Locate the cell with the specified text and output its (x, y) center coordinate. 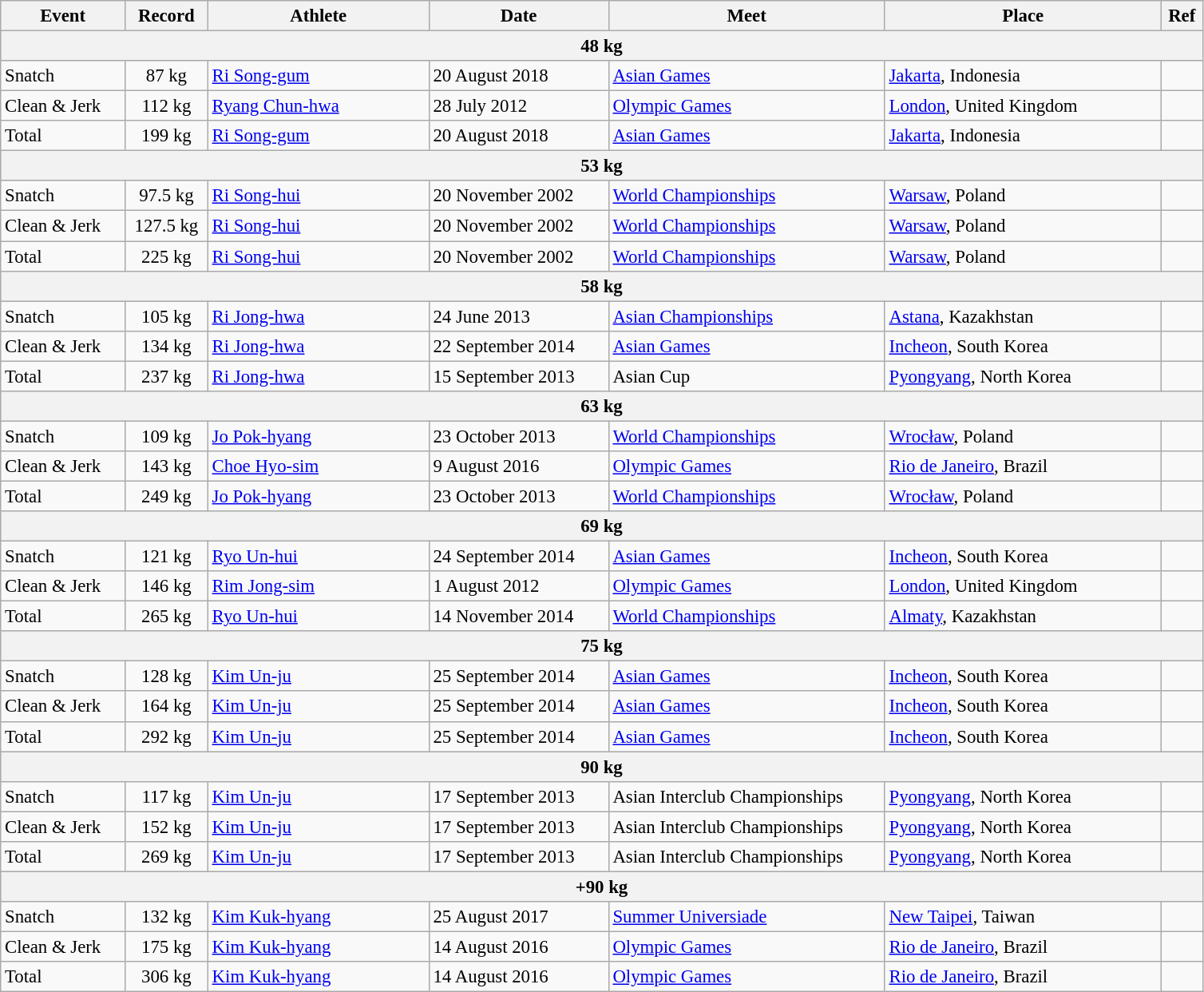
69 kg (602, 526)
225 kg (166, 256)
Athlete (318, 16)
134 kg (166, 346)
63 kg (602, 407)
+90 kg (602, 887)
Ref (1182, 16)
Asian Cup (747, 376)
New Taipei, Taiwan (1023, 917)
112 kg (166, 106)
9 August 2016 (519, 466)
25 August 2017 (519, 917)
132 kg (166, 917)
121 kg (166, 557)
164 kg (166, 707)
146 kg (166, 586)
Event (63, 16)
53 kg (602, 166)
127.5 kg (166, 226)
22 September 2014 (519, 346)
Summer Universiade (747, 917)
24 September 2014 (519, 557)
87 kg (166, 76)
Almaty, Kazakhstan (1023, 617)
14 November 2014 (519, 617)
117 kg (166, 796)
75 kg (602, 646)
143 kg (166, 466)
237 kg (166, 376)
Rim Jong-sim (318, 586)
97.5 kg (166, 196)
306 kg (166, 977)
175 kg (166, 946)
Choe Hyo-sim (318, 466)
Ryang Chun-hwa (318, 106)
15 September 2013 (519, 376)
Astana, Kazakhstan (1023, 316)
Asian Championships (747, 316)
249 kg (166, 496)
58 kg (602, 286)
128 kg (166, 677)
Date (519, 16)
28 July 2012 (519, 106)
292 kg (166, 736)
109 kg (166, 436)
199 kg (166, 136)
105 kg (166, 316)
90 kg (602, 767)
Record (166, 16)
Meet (747, 16)
269 kg (166, 857)
Place (1023, 16)
265 kg (166, 617)
152 kg (166, 827)
48 kg (602, 46)
24 June 2013 (519, 316)
1 August 2012 (519, 586)
